For the text-containing cell, return its midpoint in (x, y) coordinate format. 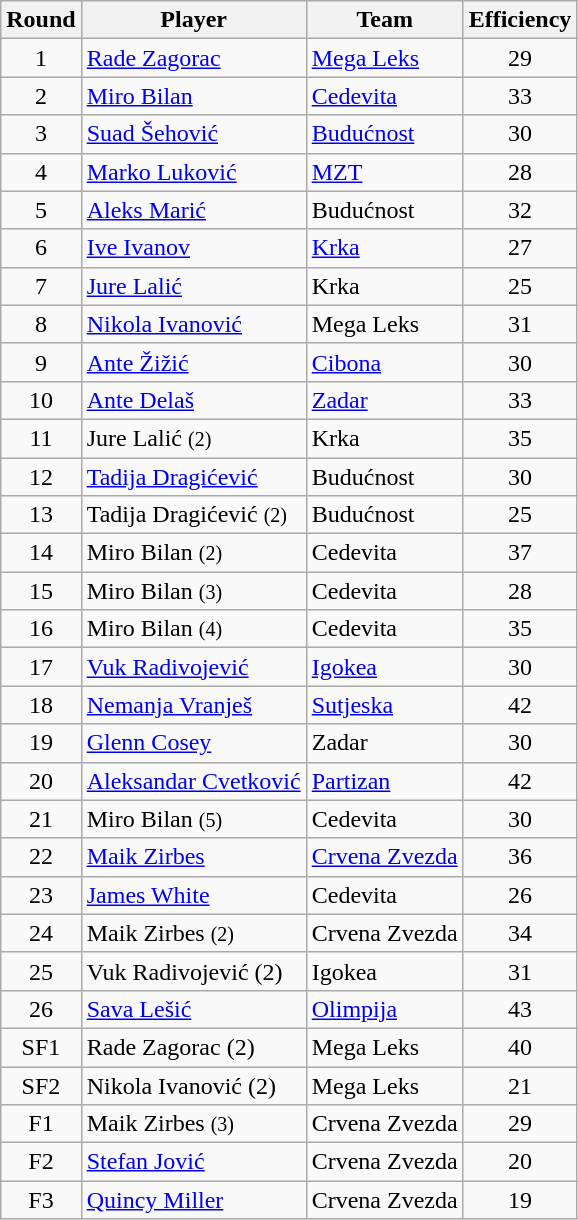
Sutjeska (384, 705)
James White (194, 895)
Maik Zirbes (194, 857)
Miro Bilan (2) (194, 553)
Efficiency (520, 20)
14 (41, 553)
Nikola Ivanović (2) (194, 1085)
34 (520, 933)
2 (41, 96)
15 (41, 591)
32 (520, 210)
Glenn Cosey (194, 743)
43 (520, 1009)
SF1 (41, 1047)
Partizan (384, 781)
11 (41, 438)
24 (41, 933)
Suad Šehović (194, 134)
Jure Lalić (2) (194, 438)
Ante Žižić (194, 362)
1 (41, 58)
Ive Ivanov (194, 248)
Miro Bilan (5) (194, 819)
Vuk Radivojević (2) (194, 971)
8 (41, 324)
Rade Zagorac (2) (194, 1047)
F2 (41, 1162)
F1 (41, 1124)
18 (41, 705)
Sava Lešić (194, 1009)
SF2 (41, 1085)
22 (41, 857)
16 (41, 629)
Team (384, 20)
Maik Zirbes (3) (194, 1124)
Aleks Marić (194, 210)
Jure Lalić (194, 286)
17 (41, 667)
37 (520, 553)
Miro Bilan (194, 96)
Maik Zirbes (2) (194, 933)
Quincy Miller (194, 1200)
Tadija Dragićević (2) (194, 515)
Nemanja Vranješ (194, 705)
7 (41, 286)
Vuk Radivojević (194, 667)
10 (41, 400)
Ante Delaš (194, 400)
Marko Luković (194, 172)
27 (520, 248)
Stefan Jović (194, 1162)
Rade Zagorac (194, 58)
6 (41, 248)
Olimpija (384, 1009)
Cibona (384, 362)
40 (520, 1047)
36 (520, 857)
MZT (384, 172)
9 (41, 362)
13 (41, 515)
Tadija Dragićević (194, 477)
23 (41, 895)
5 (41, 210)
Aleksandar Cvetković (194, 781)
Round (41, 20)
Miro Bilan (3) (194, 591)
12 (41, 477)
4 (41, 172)
Player (194, 20)
Nikola Ivanović (194, 324)
3 (41, 134)
F3 (41, 1200)
Miro Bilan (4) (194, 629)
